Search for the cell housing the specified text and yield its (x, y) center coordinate. 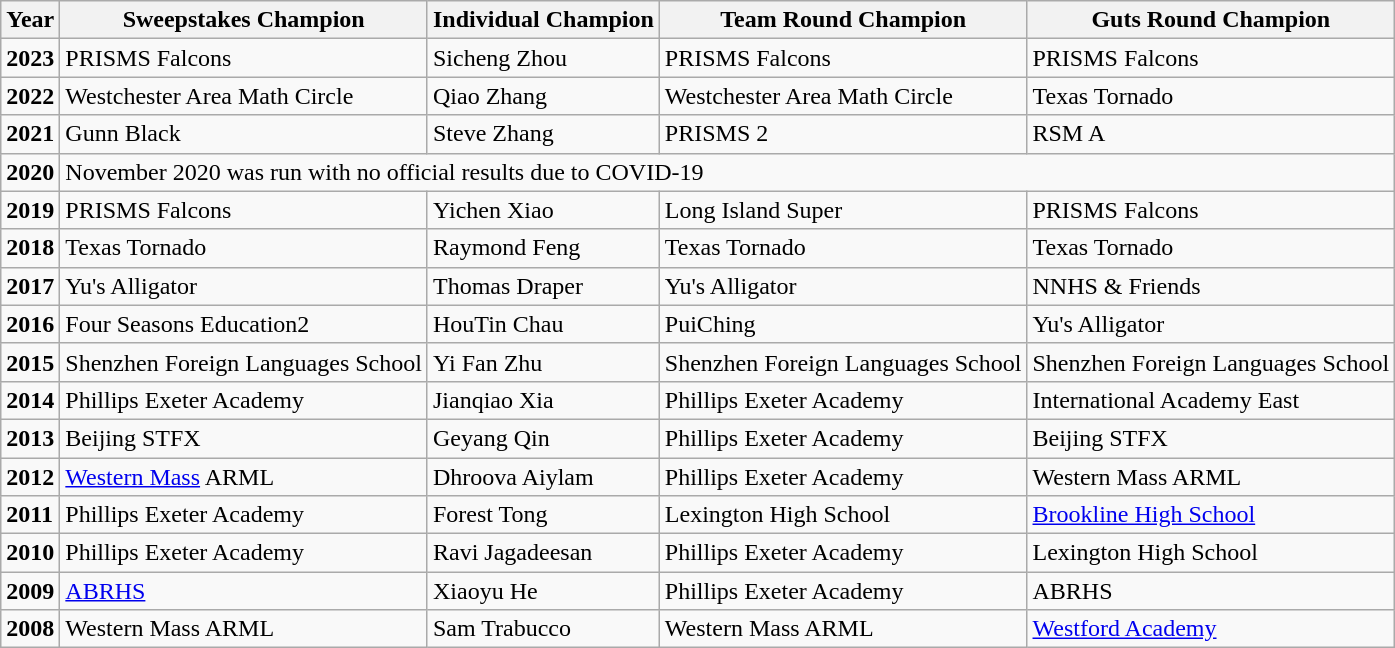
Sicheng Zhou (543, 58)
Xiaoyu He (543, 591)
2018 (30, 248)
Yi Fan Zhu (543, 362)
Yichen Xiao (543, 210)
2012 (30, 477)
2009 (30, 591)
Jianqiao Xia (543, 400)
Geyang Qin (543, 438)
Sam Trabucco (543, 629)
HouTin Chau (543, 324)
2021 (30, 134)
2011 (30, 515)
Long Island Super (843, 210)
PuiChing (843, 324)
2008 (30, 629)
Ravi Jagadeesan (543, 553)
Year (30, 20)
Gunn Black (244, 134)
Qiao Zhang (543, 96)
November 2020 was run with no official results due to COVID-19 (728, 172)
2020 (30, 172)
2014 (30, 400)
2013 (30, 438)
Dhroova Aiylam (543, 477)
2015 (30, 362)
Raymond Feng (543, 248)
Four Seasons Education2 (244, 324)
Westford Academy (1211, 629)
Forest Tong (543, 515)
Guts Round Champion (1211, 20)
Steve Zhang (543, 134)
2016 (30, 324)
RSM A (1211, 134)
2023 (30, 58)
2022 (30, 96)
2019 (30, 210)
Brookline High School (1211, 515)
2010 (30, 553)
PRISMS 2 (843, 134)
Team Round Champion (843, 20)
International Academy East (1211, 400)
Individual Champion (543, 20)
Thomas Draper (543, 286)
NNHS & Friends (1211, 286)
2017 (30, 286)
Sweepstakes Champion (244, 20)
